Scan for the cell matching the given text and deliver its (x, y) coordinate at center. 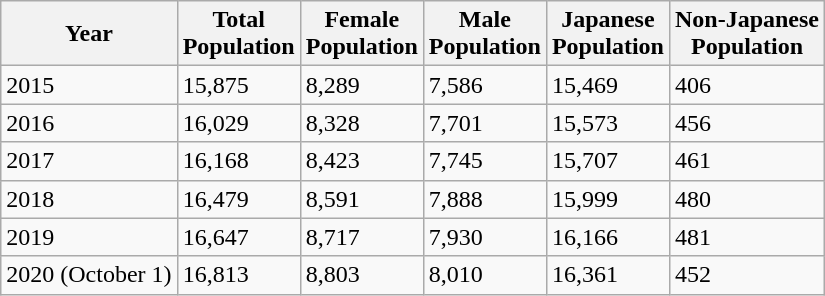
7,745 (484, 161)
7,930 (484, 237)
MalePopulation (484, 34)
7,586 (484, 85)
15,707 (608, 161)
456 (746, 123)
16,166 (608, 237)
2015 (89, 85)
452 (746, 275)
FemalePopulation (362, 34)
Year (89, 34)
16,361 (608, 275)
16,479 (238, 199)
8,717 (362, 237)
15,469 (608, 85)
7,701 (484, 123)
15,999 (608, 199)
2020 (October 1) (89, 275)
16,168 (238, 161)
8,803 (362, 275)
15,875 (238, 85)
7,888 (484, 199)
2018 (89, 199)
8,591 (362, 199)
8,328 (362, 123)
16,647 (238, 237)
406 (746, 85)
16,813 (238, 275)
8,423 (362, 161)
480 (746, 199)
2019 (89, 237)
JapanesePopulation (608, 34)
16,029 (238, 123)
481 (746, 237)
8,289 (362, 85)
15,573 (608, 123)
461 (746, 161)
TotalPopulation (238, 34)
Non-JapanesePopulation (746, 34)
2016 (89, 123)
8,010 (484, 275)
2017 (89, 161)
